Extract the (x, y) coordinate from the center of the cell holding the provided text.  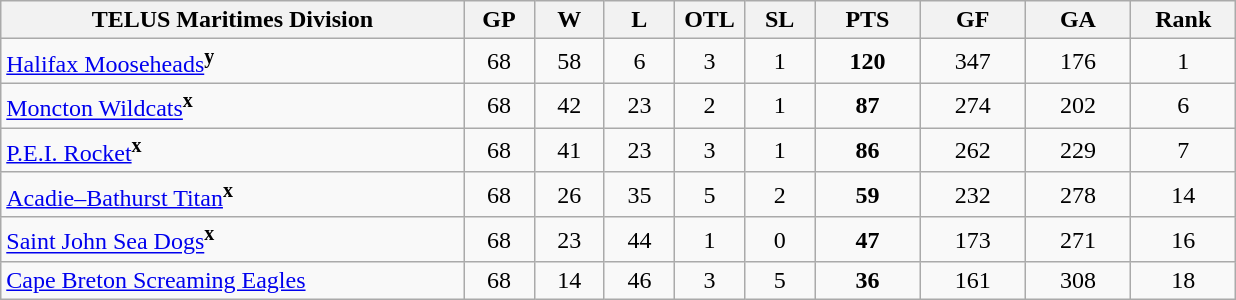
TELUS Maritimes Division (232, 20)
274 (972, 106)
L (639, 20)
173 (972, 240)
41 (569, 150)
161 (972, 281)
176 (1078, 62)
0 (780, 240)
47 (868, 240)
271 (1078, 240)
Moncton Wildcatsx (232, 106)
59 (868, 194)
35 (639, 194)
229 (1078, 150)
120 (868, 62)
42 (569, 106)
GF (972, 20)
86 (868, 150)
SL (780, 20)
308 (1078, 281)
347 (972, 62)
26 (569, 194)
7 (1184, 150)
W (569, 20)
PTS (868, 20)
87 (868, 106)
262 (972, 150)
Halifax Mooseheadsy (232, 62)
16 (1184, 240)
Saint John Sea Dogsx (232, 240)
Rank (1184, 20)
232 (972, 194)
18 (1184, 281)
36 (868, 281)
58 (569, 62)
44 (639, 240)
278 (1078, 194)
OTL (709, 20)
GA (1078, 20)
46 (639, 281)
P.E.I. Rocketx (232, 150)
Cape Breton Screaming Eagles (232, 281)
202 (1078, 106)
Acadie–Bathurst Titanx (232, 194)
GP (499, 20)
